Locate the cell with the specified text and output its (X, Y) center coordinate. 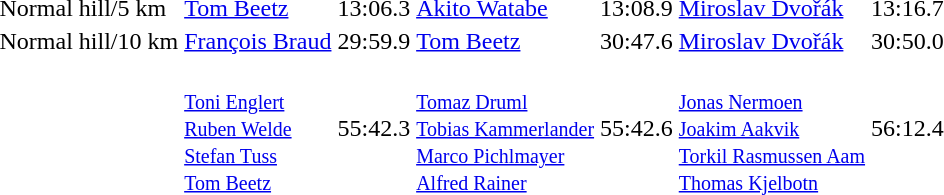
30:47.6 (637, 41)
29:59.9 (374, 41)
Miroslav Dvořák (772, 41)
François Braud (258, 41)
Tom Beetz (506, 41)
